Output the (x, y) coordinate of the center of the cell containing the given text.  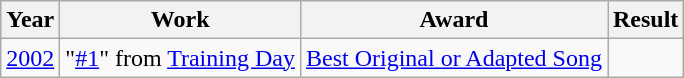
2002 (30, 58)
Year (30, 20)
"#1" from Training Day (180, 58)
Work (180, 20)
Best Original or Adapted Song (454, 58)
Award (454, 20)
Result (646, 20)
